For the text-containing cell, return its midpoint in [X, Y] coordinate format. 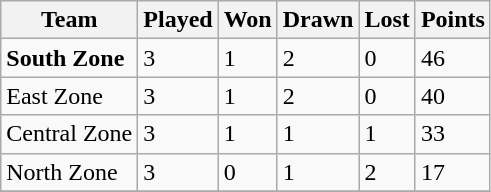
North Zone [70, 172]
Points [452, 20]
South Zone [70, 58]
33 [452, 134]
Central Zone [70, 134]
Won [248, 20]
Played [178, 20]
Lost [387, 20]
40 [452, 96]
17 [452, 172]
Drawn [318, 20]
Team [70, 20]
East Zone [70, 96]
46 [452, 58]
